Return [X, Y] of the center of cell containing provided text 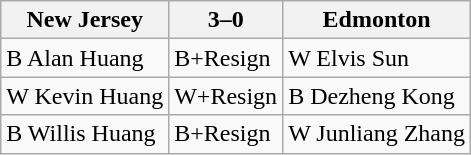
New Jersey [85, 20]
B Willis Huang [85, 134]
Edmonton [377, 20]
3–0 [226, 20]
B Alan Huang [85, 58]
W+Resign [226, 96]
W Junliang Zhang [377, 134]
W Kevin Huang [85, 96]
W Elvis Sun [377, 58]
B Dezheng Kong [377, 96]
